From the cell containing the given text, extract its center point as (x, y) coordinate. 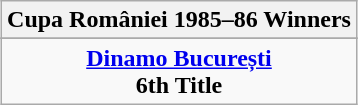
Cupa României 1985–86 Winners (180, 20)
Dinamo București6th Title (180, 72)
